Provide the [X, Y] coordinate of the cell's center where the given text is located.  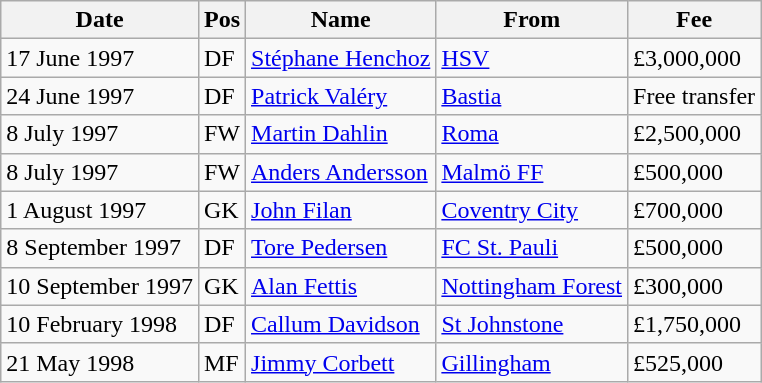
Name [341, 20]
From [532, 20]
£3,000,000 [694, 58]
8 September 1997 [100, 248]
10 September 1997 [100, 286]
MF [222, 362]
Anders Andersson [341, 172]
Bastia [532, 96]
St Johnstone [532, 324]
Gillingham [532, 362]
Free transfer [694, 96]
17 June 1997 [100, 58]
Patrick Valéry [341, 96]
John Filan [341, 210]
FC St. Pauli [532, 248]
£700,000 [694, 210]
Malmö FF [532, 172]
Date [100, 20]
Tore Pedersen [341, 248]
£1,750,000 [694, 324]
HSV [532, 58]
10 February 1998 [100, 324]
Callum Davidson [341, 324]
Roma [532, 134]
Stéphane Henchoz [341, 58]
Jimmy Corbett [341, 362]
Pos [222, 20]
Coventry City [532, 210]
24 June 1997 [100, 96]
£300,000 [694, 286]
Fee [694, 20]
21 May 1998 [100, 362]
Martin Dahlin [341, 134]
£2,500,000 [694, 134]
£525,000 [694, 362]
Alan Fettis [341, 286]
Nottingham Forest [532, 286]
1 August 1997 [100, 210]
